For the text-containing cell, return its midpoint in [X, Y] coordinate format. 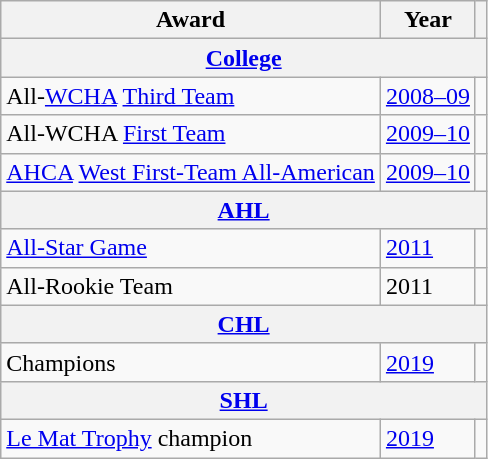
College [244, 58]
All-WCHA First Team [191, 134]
Champions [191, 362]
CHL [244, 324]
All-Rookie Team [191, 286]
AHL [244, 210]
Year [428, 20]
All-Star Game [191, 248]
AHCA West First-Team All-American [191, 172]
Le Mat Trophy champion [191, 438]
Award [191, 20]
SHL [244, 400]
All-WCHA Third Team [191, 96]
2008–09 [428, 96]
